Provide the (x, y) coordinate of the cell's center where the given text is located.  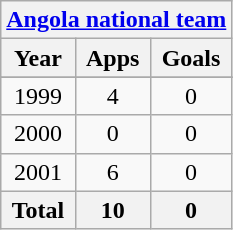
10 (112, 210)
Apps (112, 58)
2000 (38, 134)
2001 (38, 172)
Total (38, 210)
6 (112, 172)
1999 (38, 96)
4 (112, 96)
Angola national team (116, 20)
Goals (191, 58)
Year (38, 58)
